Return (x, y) of the center of cell containing provided text 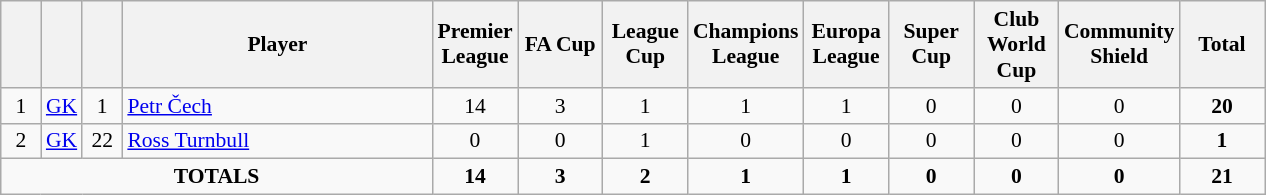
22 (102, 141)
Champions League (746, 44)
Super Cup (932, 44)
Club World Cup (1016, 44)
Petr Čech (277, 106)
League Cup (646, 44)
21 (1222, 177)
Player (277, 44)
Europa League (846, 44)
Premier League (474, 44)
TOTALS (217, 177)
Community Shield (1119, 44)
Total (1222, 44)
20 (1222, 106)
FA Cup (560, 44)
Ross Turnbull (277, 141)
